Provide the (X, Y) coordinate of the cell's center where the given text is located.  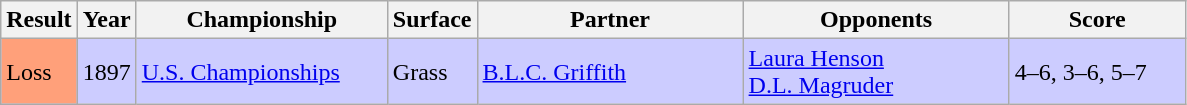
Loss (39, 72)
U.S. Championships (262, 72)
Score (1097, 20)
Result (39, 20)
4–6, 3–6, 5–7 (1097, 72)
Laura Henson D.L. Magruder (876, 72)
Year (106, 20)
Championship (262, 20)
Partner (610, 20)
B.L.C. Griffith (610, 72)
Surface (432, 20)
Grass (432, 72)
Opponents (876, 20)
1897 (106, 72)
